For the text-containing cell, return its midpoint in [X, Y] coordinate format. 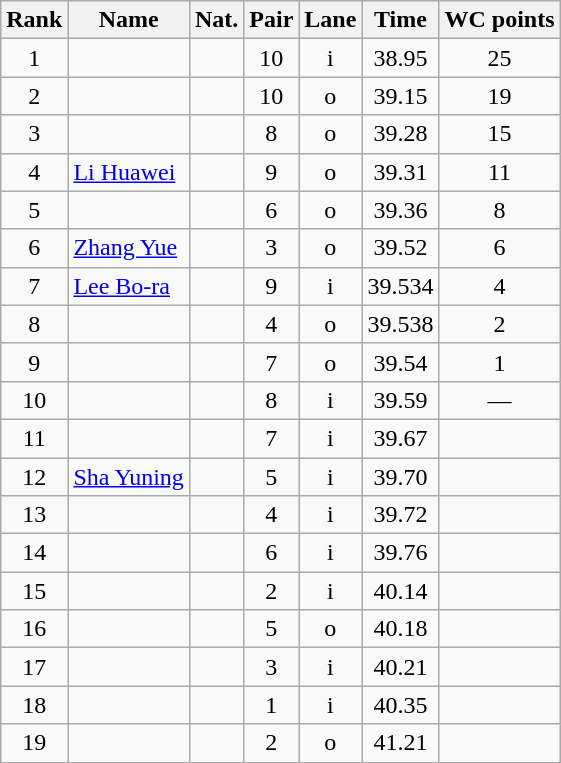
39.534 [400, 286]
39.76 [400, 553]
40.14 [400, 591]
Name [129, 20]
Zhang Yue [129, 248]
Sha Yuning [129, 477]
WC points [500, 20]
39.28 [400, 134]
39.538 [400, 324]
39.72 [400, 515]
13 [34, 515]
40.18 [400, 629]
Time [400, 20]
25 [500, 58]
Rank [34, 20]
39.54 [400, 362]
17 [34, 667]
Li Huawei [129, 172]
Lane [330, 20]
14 [34, 553]
Pair [272, 20]
12 [34, 477]
39.52 [400, 248]
39.70 [400, 477]
39.59 [400, 400]
Lee Bo-ra [129, 286]
40.35 [400, 705]
41.21 [400, 743]
Nat. [216, 20]
39.15 [400, 96]
39.67 [400, 438]
38.95 [400, 58]
40.21 [400, 667]
18 [34, 705]
16 [34, 629]
39.36 [400, 210]
— [500, 400]
39.31 [400, 172]
